Locate the cell with the specified text and output its (X, Y) center coordinate. 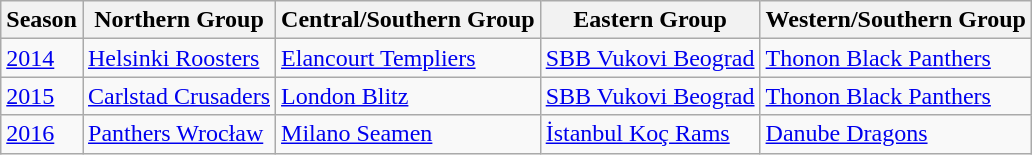
Helsinki Roosters (178, 58)
London Blitz (408, 96)
Central/Southern Group (408, 20)
Carlstad Crusaders (178, 96)
Danube Dragons (896, 134)
Western/Southern Group (896, 20)
2014 (42, 58)
Elancourt Templiers (408, 58)
Panthers Wrocław (178, 134)
Eastern Group (650, 20)
Season (42, 20)
2015 (42, 96)
Northern Group (178, 20)
2016 (42, 134)
Milano Seamen (408, 134)
İstanbul Koç Rams (650, 134)
